Return the (X, Y) coordinate for the center point of the cell that contains the specified text.  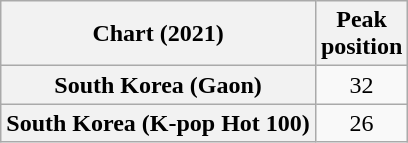
Chart (2021) (158, 34)
32 (361, 85)
South Korea (K-pop Hot 100) (158, 123)
26 (361, 123)
Peakposition (361, 34)
South Korea (Gaon) (158, 85)
